Determine the (X, Y) coordinate at the center of the cell enclosing the given text.  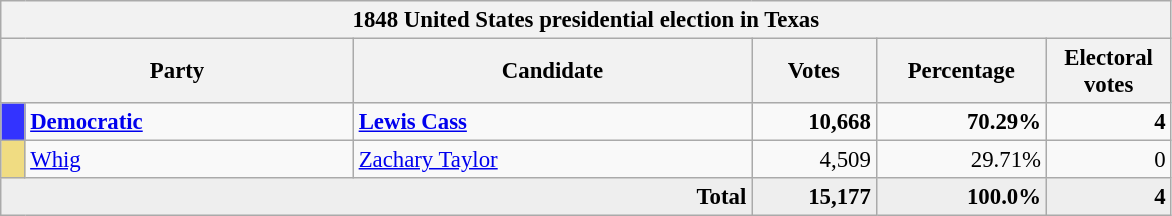
15,177 (814, 197)
70.29% (961, 122)
Votes (814, 72)
29.71% (961, 160)
0 (1108, 160)
1848 United States presidential election in Texas (586, 20)
Whig (189, 160)
10,668 (814, 122)
Lewis Cass (552, 122)
Total (376, 197)
Party (178, 72)
Percentage (961, 72)
4,509 (814, 160)
Electoral votes (1108, 72)
Zachary Taylor (552, 160)
Candidate (552, 72)
Democratic (189, 122)
100.0% (961, 197)
